Output the [x, y] coordinate of the center of the cell containing the given text.  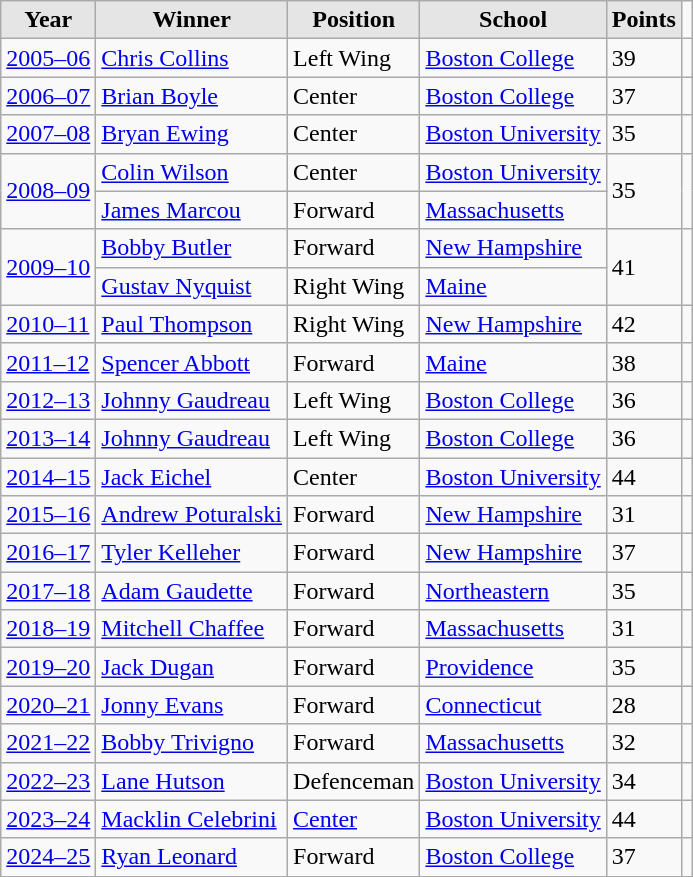
2015–16 [48, 515]
Points [644, 20]
Defenceman [354, 781]
2013–14 [48, 438]
Paul Thompson [192, 324]
Northeastern [513, 591]
2024–25 [48, 857]
39 [644, 58]
28 [644, 705]
Bobby Trivigno [192, 743]
Ryan Leonard [192, 857]
2019–20 [48, 667]
Mitchell Chaffee [192, 629]
2020–21 [48, 705]
2012–13 [48, 400]
2022–23 [48, 781]
Macklin Celebrini [192, 819]
Jonny Evans [192, 705]
School [513, 20]
Spencer Abbott [192, 362]
34 [644, 781]
Gustav Nyquist [192, 286]
2023–24 [48, 819]
2009–10 [48, 267]
Brian Boyle [192, 96]
Tyler Kelleher [192, 553]
Andrew Poturalski [192, 515]
Connecticut [513, 705]
38 [644, 362]
Adam Gaudette [192, 591]
Jack Dugan [192, 667]
2008–09 [48, 191]
2021–22 [48, 743]
Winner [192, 20]
2014–15 [48, 477]
Chris Collins [192, 58]
2016–17 [48, 553]
32 [644, 743]
2006–07 [48, 96]
41 [644, 267]
2011–12 [48, 362]
2005–06 [48, 58]
Position [354, 20]
2017–18 [48, 591]
Bobby Butler [192, 248]
Jack Eichel [192, 477]
Colin Wilson [192, 172]
James Marcou [192, 210]
Year [48, 20]
Providence [513, 667]
Bryan Ewing [192, 134]
2010–11 [48, 324]
Lane Hutson [192, 781]
2007–08 [48, 134]
2018–19 [48, 629]
42 [644, 324]
